Determine the [x, y] coordinate at the center of the cell enclosing the given text.  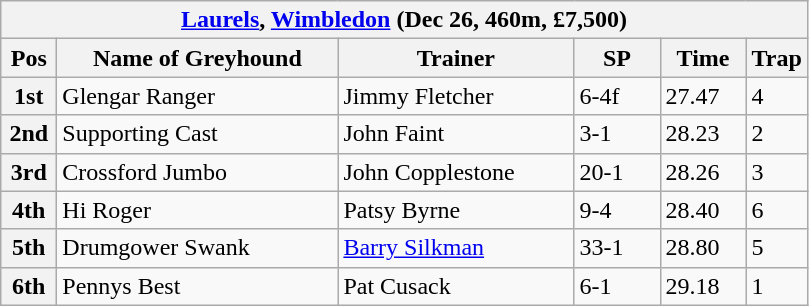
28.80 [703, 248]
Trainer [456, 58]
6th [29, 286]
Pos [29, 58]
28.23 [703, 134]
28.40 [703, 210]
Crossford Jumbo [198, 172]
Laurels, Wimbledon (Dec 26, 460m, £7,500) [404, 20]
John Faint [456, 134]
Pennys Best [198, 286]
6 [776, 210]
9-4 [617, 210]
5th [29, 248]
3rd [29, 172]
5 [776, 248]
Patsy Byrne [456, 210]
Supporting Cast [198, 134]
Jimmy Fletcher [456, 96]
Pat Cusack [456, 286]
3 [776, 172]
20-1 [617, 172]
3-1 [617, 134]
28.26 [703, 172]
2 [776, 134]
Time [703, 58]
29.18 [703, 286]
2nd [29, 134]
Drumgower Swank [198, 248]
1st [29, 96]
Glengar Ranger [198, 96]
33-1 [617, 248]
Barry Silkman [456, 248]
Name of Greyhound [198, 58]
6-4f [617, 96]
Trap [776, 58]
SP [617, 58]
4 [776, 96]
John Copplestone [456, 172]
4th [29, 210]
1 [776, 286]
27.47 [703, 96]
6-1 [617, 286]
Hi Roger [198, 210]
